Determine the [X, Y] coordinate at the center of the cell enclosing the given text.  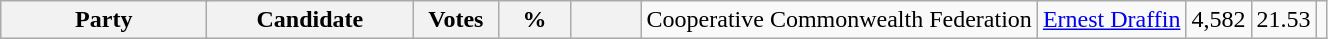
21.53 [1284, 20]
Votes [456, 20]
4,582 [1218, 20]
Cooperative Commonwealth Federation [839, 20]
Candidate [310, 20]
% [534, 20]
Party [104, 20]
Ernest Draffin [1112, 20]
